For the text-containing cell, return its midpoint in [x, y] coordinate format. 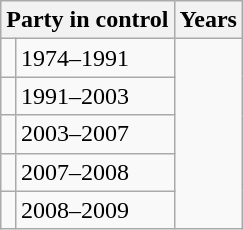
1991–2003 [94, 96]
1974–1991 [94, 58]
Party in control [88, 20]
2003–2007 [94, 134]
2008–2009 [94, 210]
Years [208, 20]
2007–2008 [94, 172]
